Extract the [x, y] coordinate from the center of the cell holding the provided text.  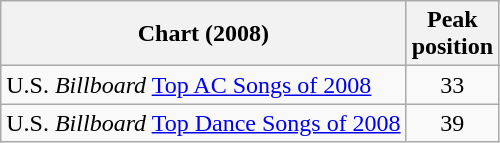
U.S. Billboard Top AC Songs of 2008 [204, 85]
39 [452, 123]
Chart (2008) [204, 34]
33 [452, 85]
Peakposition [452, 34]
U.S. Billboard Top Dance Songs of 2008 [204, 123]
